Determine the [X, Y] coordinate at the center of the cell enclosing the given text.  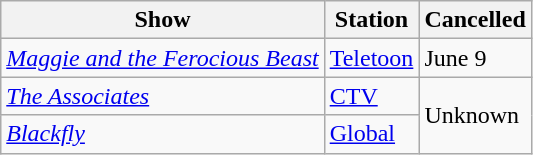
Show [162, 20]
Teletoon [372, 58]
Maggie and the Ferocious Beast [162, 58]
CTV [372, 96]
Global [372, 134]
June 9 [475, 58]
Blackfly [162, 134]
The Associates [162, 96]
Cancelled [475, 20]
Station [372, 20]
Unknown [475, 115]
